Capture the cell that displays the provided text and extract its (X, Y) central coordinate. 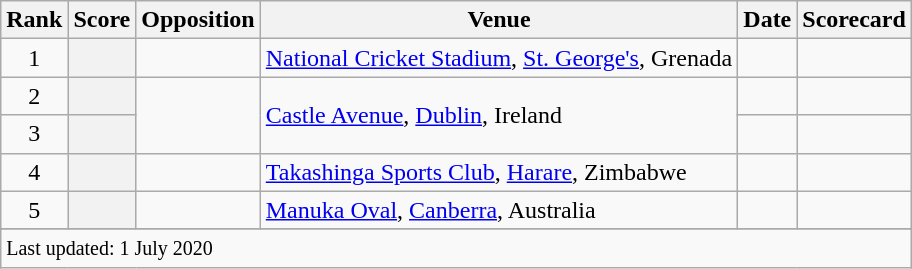
Last updated: 1 July 2020 (456, 248)
Venue (499, 20)
Opposition (198, 20)
Takashinga Sports Club, Harare, Zimbabwe (499, 172)
National Cricket Stadium, St. George's, Grenada (499, 58)
4 (34, 172)
Score (102, 20)
2 (34, 96)
3 (34, 134)
Date (768, 20)
1 (34, 58)
5 (34, 210)
Rank (34, 20)
Scorecard (854, 20)
Castle Avenue, Dublin, Ireland (499, 115)
Manuka Oval, Canberra, Australia (499, 210)
